Search for the cell housing the specified text and yield its [x, y] center coordinate. 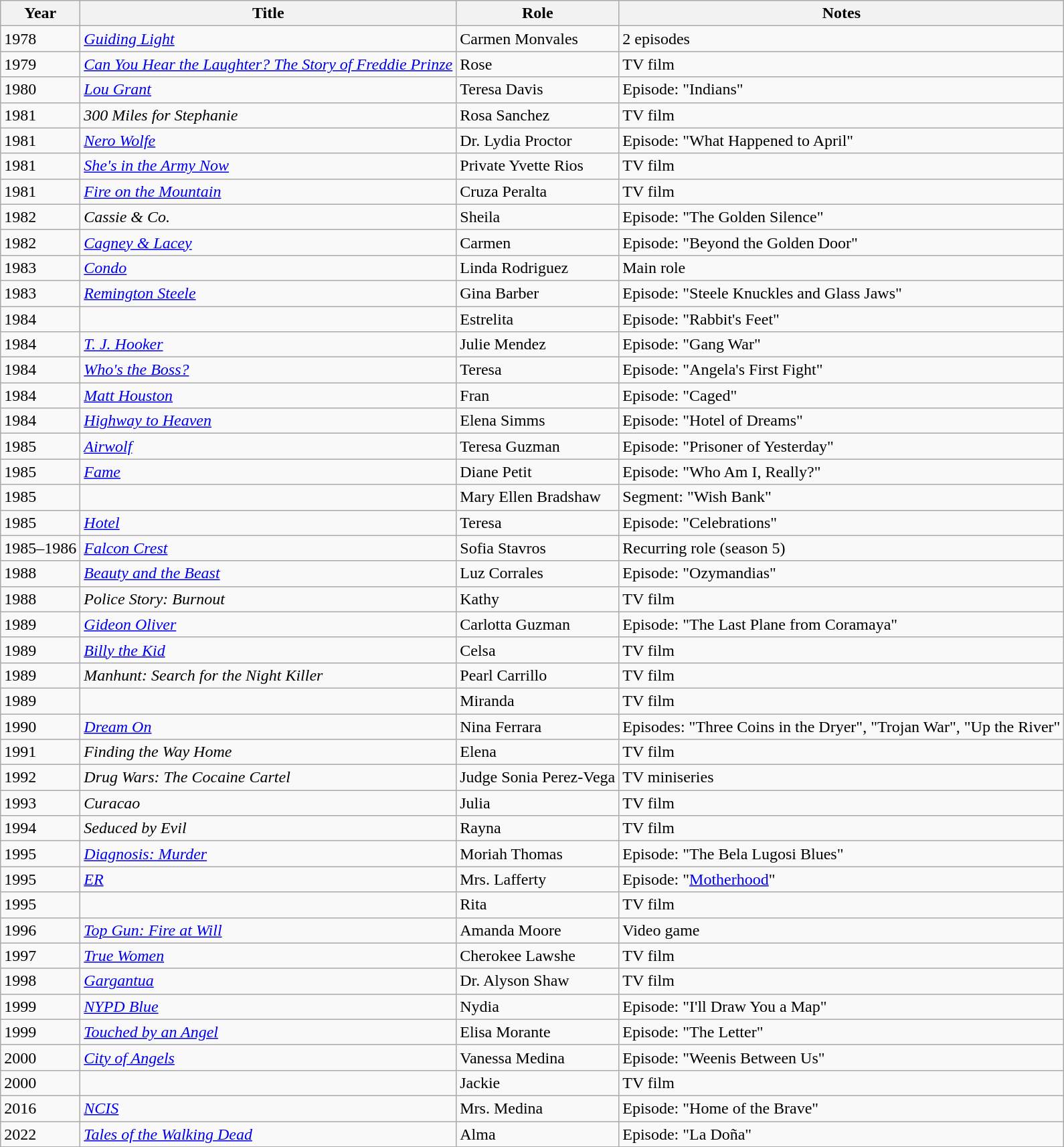
Mrs. Medina [538, 1108]
Title [268, 13]
Nero Wolfe [268, 141]
Recurring role (season 5) [842, 548]
Episode: "Beyond the Golden Door" [842, 242]
Episode: "The Last Plane from Coramaya" [842, 624]
Year [40, 13]
Cagney & Lacey [268, 242]
1994 [40, 828]
T. J. Hooker [268, 345]
Airwolf [268, 446]
Touched by an Angel [268, 1032]
City of Angels [268, 1057]
Fran [538, 395]
Gina Barber [538, 293]
2022 [40, 1134]
True Women [268, 956]
She's in the Army Now [268, 166]
Episode: "I'll Draw You a Map" [842, 1006]
Dream On [268, 726]
Elisa Morante [538, 1032]
Alma [538, 1134]
Estrelita [538, 319]
Police Story: Burnout [268, 599]
Nina Ferrara [538, 726]
Falcon Crest [268, 548]
Gargantua [268, 981]
Curacao [268, 803]
Gideon Oliver [268, 624]
Episode: "La Doña" [842, 1134]
Who's the Boss? [268, 370]
Episode: "Home of the Brave" [842, 1108]
Drug Wars: The Cocaine Cartel [268, 778]
Cruza Peralta [538, 191]
Judge Sonia Perez-Vega [538, 778]
ER [268, 879]
1992 [40, 778]
Mary Ellen Bradshaw [538, 497]
Miranda [538, 701]
Cassie & Co. [268, 217]
Guiding Light [268, 39]
Matt Houston [268, 395]
Episode: "Rabbit's Feet" [842, 319]
1979 [40, 64]
Segment: "Wish Bank" [842, 497]
1993 [40, 803]
Notes [842, 13]
Can You Hear the Laughter? The Story of Freddie Prinze [268, 64]
Beauty and the Beast [268, 573]
Episode: "The Letter" [842, 1032]
Episode: "Celebrations" [842, 523]
Fame [268, 472]
NYPD Blue [268, 1006]
Sheila [538, 217]
Elena Simms [538, 421]
1980 [40, 90]
Moriah Thomas [538, 854]
Rita [538, 905]
Condo [268, 268]
Dr. Alyson Shaw [538, 981]
Teresa Guzman [538, 446]
Episode: "Caged" [842, 395]
Episode: "Prisoner of Yesterday" [842, 446]
Video game [842, 930]
Diane Petit [538, 472]
Cherokee Lawshe [538, 956]
1991 [40, 752]
Fire on the Mountain [268, 191]
Jackie [538, 1083]
Billy the Kid [268, 650]
Episode: "Steele Knuckles and Glass Jaws" [842, 293]
Remington Steele [268, 293]
Episode: "Indians" [842, 90]
Elena [538, 752]
Episode: "Gang War" [842, 345]
Rosa Sanchez [538, 115]
Dr. Lydia Proctor [538, 141]
Episode: "Who Am I, Really?" [842, 472]
Tales of the Walking Dead [268, 1134]
Lou Grant [268, 90]
Rayna [538, 828]
Carlotta Guzman [538, 624]
Highway to Heaven [268, 421]
TV miniseries [842, 778]
Main role [842, 268]
Sofia Stavros [538, 548]
Episode: "Weenis Between Us" [842, 1057]
1997 [40, 956]
Episode: "Hotel of Dreams" [842, 421]
Diagnosis: Murder [268, 854]
1996 [40, 930]
Episode: "The Bela Lugosi Blues" [842, 854]
Episode: "What Happened to April" [842, 141]
Teresa Davis [538, 90]
Kathy [538, 599]
Episode: "Motherhood" [842, 879]
Role [538, 13]
Pearl Carrillo [538, 675]
Julia [538, 803]
Private Yvette Rios [538, 166]
Episode: "The Golden Silence" [842, 217]
Julie Mendez [538, 345]
Top Gun: Fire at Will [268, 930]
Seduced by Evil [268, 828]
Celsa [538, 650]
1998 [40, 981]
Carmen Monvales [538, 39]
NCIS [268, 1108]
300 Miles for Stephanie [268, 115]
Hotel [268, 523]
Mrs. Lafferty [538, 879]
Carmen [538, 242]
Episode: "Angela's First Fight" [842, 370]
Amanda Moore [538, 930]
Rose [538, 64]
Manhunt: Search for the Night Killer [268, 675]
Finding the Way Home [268, 752]
Episodes: "Three Coins in the Dryer", "Trojan War", "Up the River" [842, 726]
1985–1986 [40, 548]
Vanessa Medina [538, 1057]
Luz Corrales [538, 573]
Linda Rodriguez [538, 268]
Episode: "Ozymandias" [842, 573]
2 episodes [842, 39]
2016 [40, 1108]
Nydia [538, 1006]
1978 [40, 39]
1990 [40, 726]
